From the cell containing the given text, extract its center point as (X, Y) coordinate. 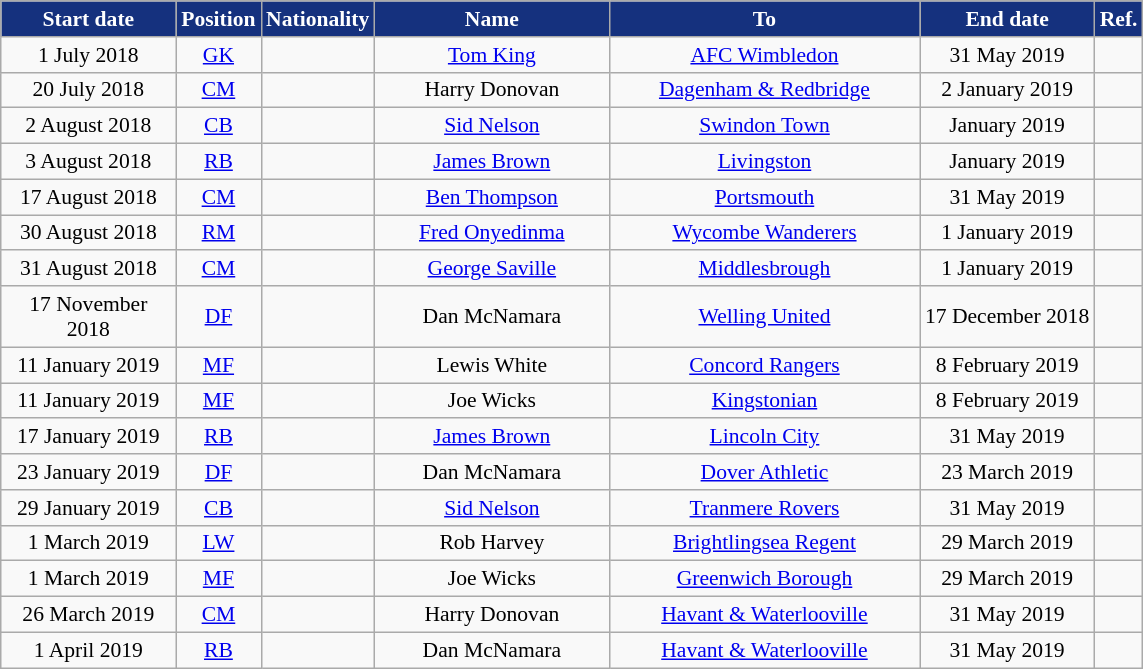
17 August 2018 (88, 197)
Ben Thompson (492, 197)
Kingstonian (764, 401)
23 March 2019 (1008, 472)
Ref. (1119, 19)
17 December 2018 (1008, 316)
29 January 2019 (88, 508)
2 January 2019 (1008, 90)
17 January 2019 (88, 437)
Start date (88, 19)
31 August 2018 (88, 269)
Tranmere Rovers (764, 508)
Rob Harvey (492, 543)
Swindon Town (764, 126)
20 July 2018 (88, 90)
23 January 2019 (88, 472)
Position (218, 19)
To (764, 19)
End date (1008, 19)
1 April 2019 (88, 650)
Concord Rangers (764, 365)
Nationality (318, 19)
Dagenham & Redbridge (764, 90)
Brightlingsea Regent (764, 543)
Fred Onyedinma (492, 233)
1 July 2018 (88, 55)
Lincoln City (764, 437)
Livingston (764, 162)
RM (218, 233)
GK (218, 55)
2 August 2018 (88, 126)
Portsmouth (764, 197)
Welling United (764, 316)
Lewis White (492, 365)
30 August 2018 (88, 233)
AFC Wimbledon (764, 55)
Dover Athletic (764, 472)
26 March 2019 (88, 615)
George Saville (492, 269)
LW (218, 543)
Middlesbrough (764, 269)
Tom King (492, 55)
Greenwich Borough (764, 579)
Wycombe Wanderers (764, 233)
Name (492, 19)
17 November 2018 (88, 316)
3 August 2018 (88, 162)
